Extract the (x, y) coordinate from the center of the cell holding the provided text.  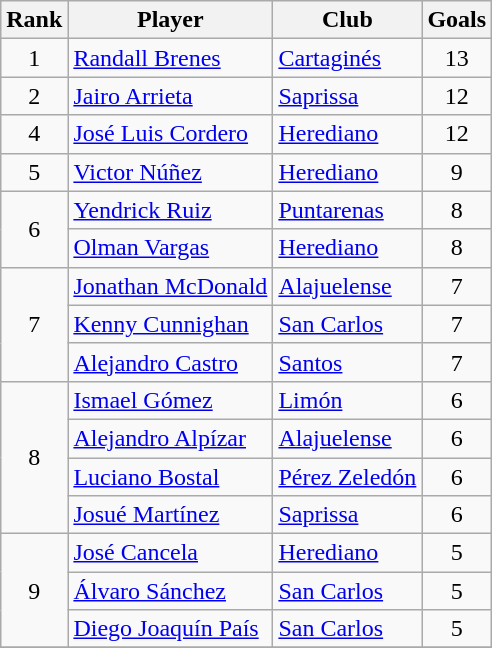
Ismael Gómez (170, 400)
Álvaro Sánchez (170, 591)
Santos (348, 362)
4 (34, 134)
Jairo Arrieta (170, 96)
Player (170, 20)
Diego Joaquín País (170, 629)
Alejandro Alpízar (170, 438)
Randall Brenes (170, 58)
Victor Núñez (170, 172)
José Cancela (170, 553)
Yendrick Ruiz (170, 210)
Kenny Cunnighan (170, 324)
2 (34, 96)
Goals (457, 20)
Puntarenas (348, 210)
José Luis Cordero (170, 134)
Rank (34, 20)
Alejandro Castro (170, 362)
Limón (348, 400)
1 (34, 58)
Club (348, 20)
Cartaginés (348, 58)
Josué Martínez (170, 515)
Jonathan McDonald (170, 286)
Pérez Zeledón (348, 477)
Luciano Bostal (170, 477)
13 (457, 58)
Olman Vargas (170, 248)
